Scan for the cell matching the given text and deliver its (x, y) coordinate at center. 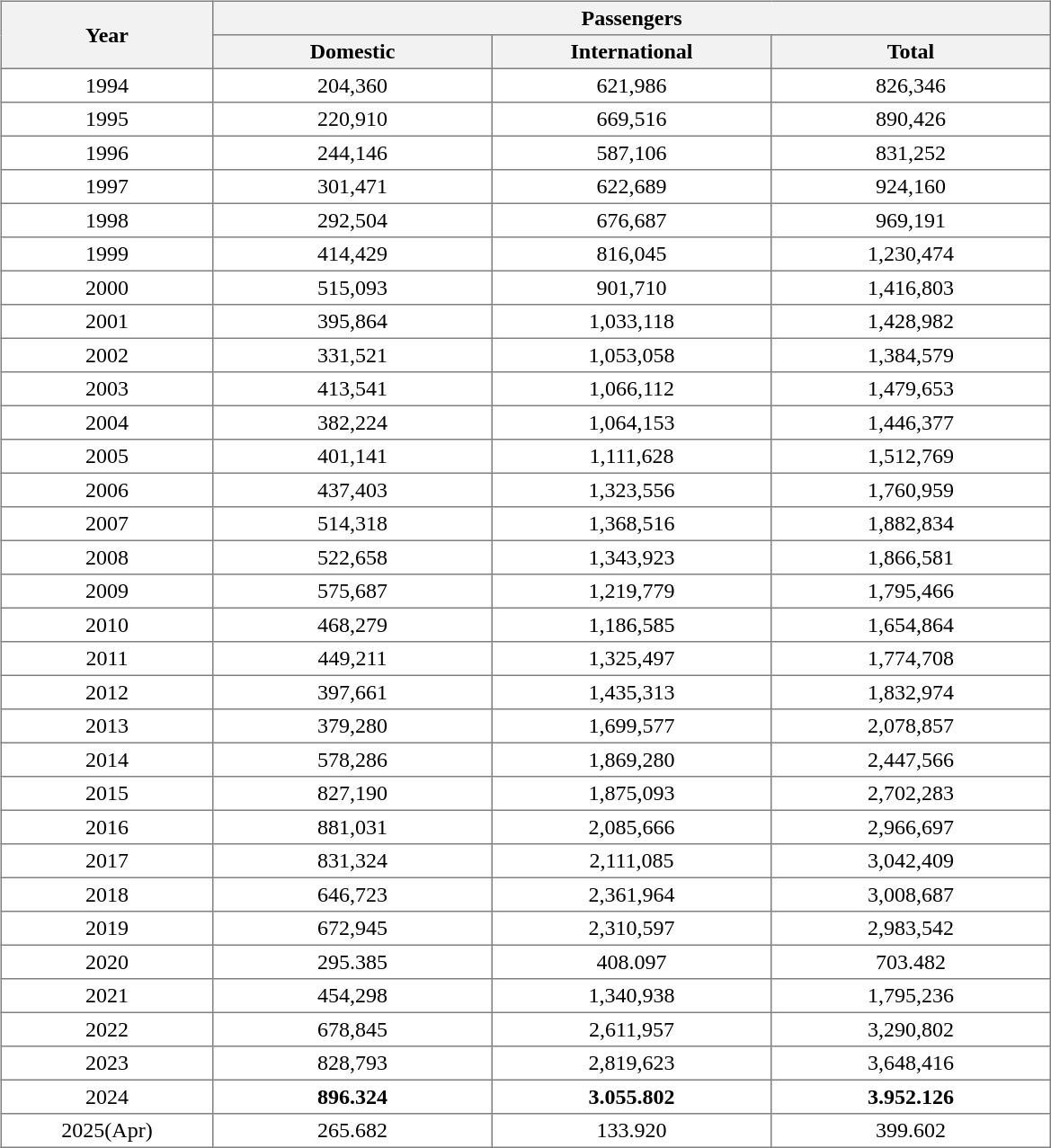
1,795,236 (911, 996)
1,760,959 (911, 490)
828,793 (352, 1063)
399.602 (911, 1131)
401,141 (352, 457)
890,426 (911, 120)
2005 (107, 457)
292,504 (352, 220)
2,111,085 (631, 861)
1,869,280 (631, 760)
2013 (107, 726)
204,360 (352, 85)
3.952.126 (911, 1097)
3,042,409 (911, 861)
896.324 (352, 1097)
1,875,093 (631, 794)
1,368,516 (631, 524)
2002 (107, 355)
1,774,708 (911, 659)
2,702,283 (911, 794)
1,795,466 (911, 592)
1,416,803 (911, 288)
969,191 (911, 220)
1,053,058 (631, 355)
575,687 (352, 592)
646,723 (352, 894)
2024 (107, 1097)
2000 (107, 288)
676,687 (631, 220)
1,219,779 (631, 592)
1,064,153 (631, 423)
2011 (107, 659)
1,325,497 (631, 659)
514,318 (352, 524)
1,446,377 (911, 423)
515,093 (352, 288)
397,661 (352, 692)
2,085,666 (631, 827)
1997 (107, 187)
827,190 (352, 794)
414,429 (352, 254)
1996 (107, 153)
2006 (107, 490)
2004 (107, 423)
1,428,982 (911, 322)
1,832,974 (911, 692)
622,689 (631, 187)
468,279 (352, 625)
2,983,542 (911, 929)
Domestic (352, 52)
2019 (107, 929)
2007 (107, 524)
1,066,112 (631, 389)
672,945 (352, 929)
1,343,923 (631, 557)
1998 (107, 220)
831,324 (352, 861)
379,280 (352, 726)
2020 (107, 962)
133.920 (631, 1131)
2017 (107, 861)
449,211 (352, 659)
220,910 (352, 120)
2025(Apr) (107, 1131)
395,864 (352, 322)
1,186,585 (631, 625)
International (631, 52)
1,323,556 (631, 490)
3,648,416 (911, 1063)
2,611,957 (631, 1029)
2,819,623 (631, 1063)
413,541 (352, 389)
1,866,581 (911, 557)
2018 (107, 894)
2,310,597 (631, 929)
2022 (107, 1029)
2012 (107, 692)
Total (911, 52)
816,045 (631, 254)
1,882,834 (911, 524)
1,654,864 (911, 625)
1,479,653 (911, 389)
621,986 (631, 85)
382,224 (352, 423)
331,521 (352, 355)
3,008,687 (911, 894)
2,447,566 (911, 760)
1,033,118 (631, 322)
1994 (107, 85)
1,512,769 (911, 457)
578,286 (352, 760)
1999 (107, 254)
2001 (107, 322)
703.482 (911, 962)
2023 (107, 1063)
301,471 (352, 187)
2009 (107, 592)
881,031 (352, 827)
2003 (107, 389)
Year (107, 34)
2008 (107, 557)
826,346 (911, 85)
2014 (107, 760)
2,361,964 (631, 894)
1995 (107, 120)
265.682 (352, 1131)
454,298 (352, 996)
1,435,313 (631, 692)
522,658 (352, 557)
2010 (107, 625)
924,160 (911, 187)
2015 (107, 794)
1,384,579 (911, 355)
831,252 (911, 153)
1,230,474 (911, 254)
2,078,857 (911, 726)
295.385 (352, 962)
1,111,628 (631, 457)
678,845 (352, 1029)
408.097 (631, 962)
3.055.802 (631, 1097)
244,146 (352, 153)
901,710 (631, 288)
1,340,938 (631, 996)
2,966,697 (911, 827)
3,290,802 (911, 1029)
2021 (107, 996)
2016 (107, 827)
669,516 (631, 120)
1,699,577 (631, 726)
587,106 (631, 153)
437,403 (352, 490)
Passengers (632, 18)
